Search for the cell housing the specified text and yield its (x, y) center coordinate. 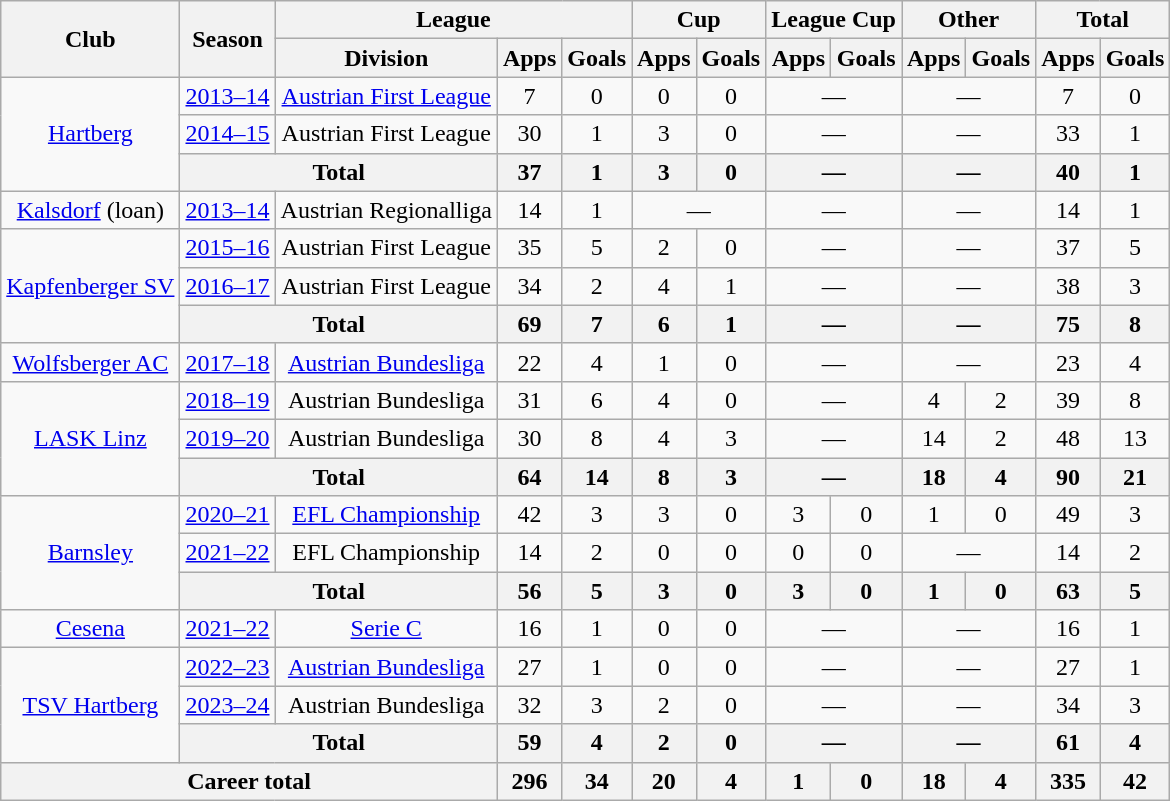
33 (1068, 134)
38 (1068, 286)
35 (529, 248)
Hartberg (90, 134)
2017–18 (228, 362)
Cesena (90, 629)
296 (529, 781)
31 (529, 400)
69 (529, 324)
Barnsley (90, 553)
21 (1135, 477)
59 (529, 743)
2016–17 (228, 286)
20 (664, 781)
2018–19 (228, 400)
61 (1068, 743)
2022–23 (228, 667)
63 (1068, 591)
22 (529, 362)
75 (1068, 324)
32 (529, 705)
335 (1068, 781)
40 (1068, 172)
2014–15 (228, 134)
2019–20 (228, 438)
Austrian Regionalliga (386, 210)
LASK Linz (90, 438)
Wolfsberger AC (90, 362)
Career total (250, 781)
League (454, 20)
Serie C (386, 629)
90 (1068, 477)
Cup (699, 20)
Other (969, 20)
Club (90, 39)
2023–24 (228, 705)
23 (1068, 362)
TSV Hartberg (90, 705)
39 (1068, 400)
League Cup (834, 20)
Division (386, 58)
2020–21 (228, 515)
64 (529, 477)
49 (1068, 515)
48 (1068, 438)
Kapfenberger SV (90, 286)
2015–16 (228, 248)
Kalsdorf (loan) (90, 210)
Season (228, 39)
56 (529, 591)
13 (1135, 438)
